From the cell containing the given text, extract its center point as [x, y] coordinate. 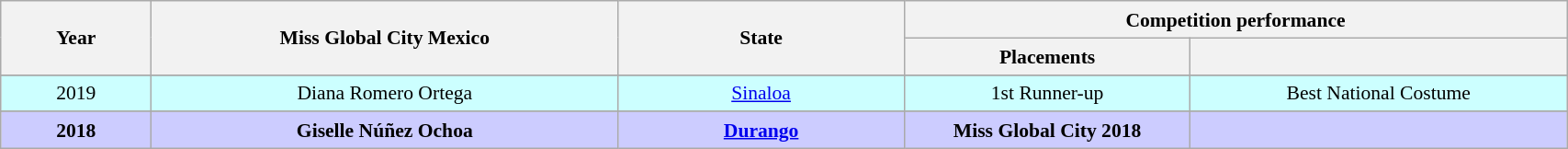
2018 [76, 131]
Year [76, 38]
Giselle Núñez Ochoa [385, 131]
Competition performance [1235, 19]
Sinaloa [761, 93]
Miss Global City 2018 [1047, 131]
Miss Global City Mexico [385, 38]
State [761, 38]
Diana Romero Ortega [385, 93]
Durango [761, 131]
Placements [1047, 56]
1st Runner-up [1047, 93]
2019 [76, 93]
Best National Costume [1379, 93]
